Extract the (X, Y) coordinate from the center of the cell holding the provided text.  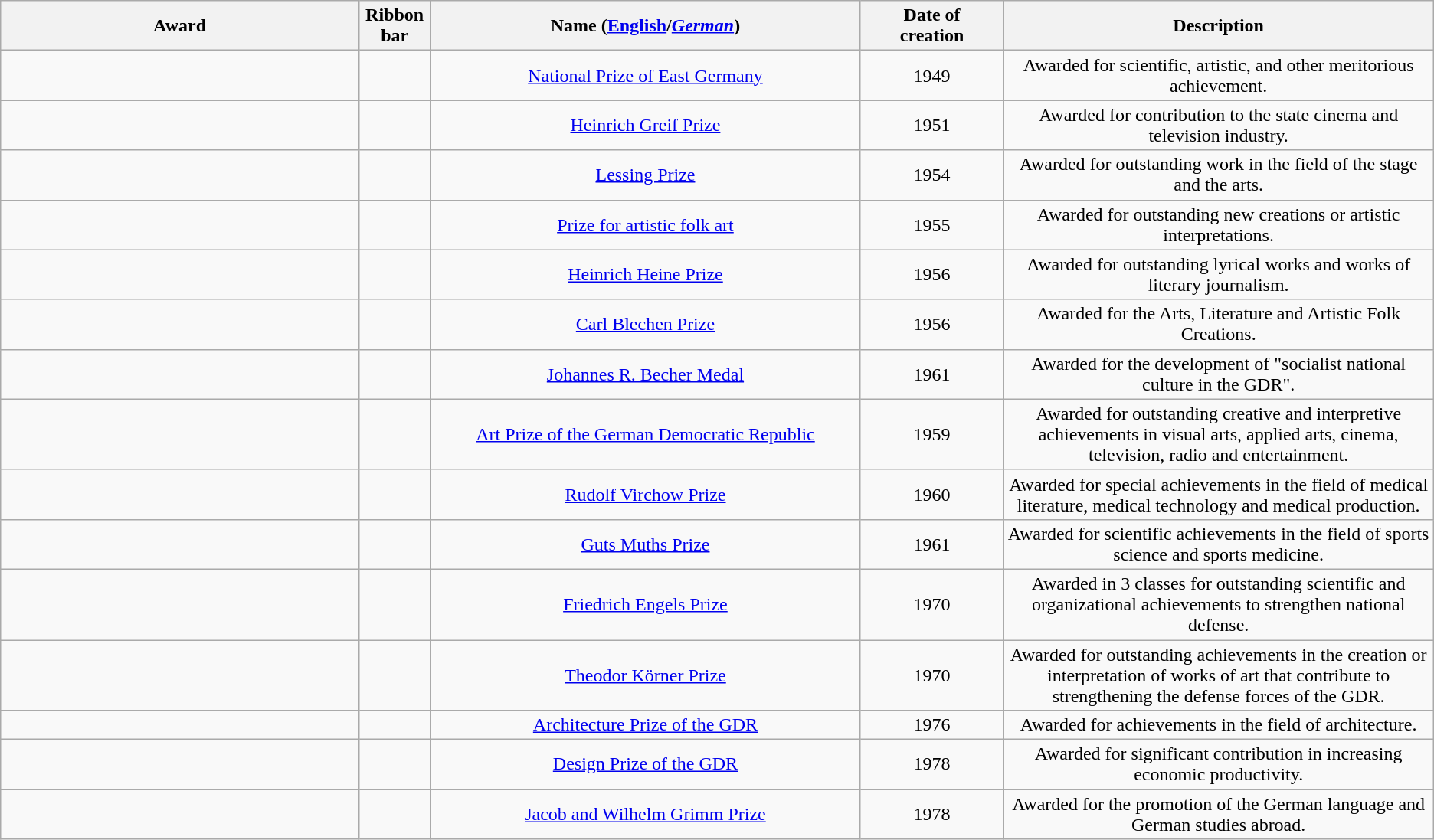
Awarded for the promotion of the German language and German studies abroad. (1218, 815)
Heinrich Heine Prize (645, 274)
Lessing Prize (645, 175)
1959 (931, 434)
Awarded for outstanding creative and interpretive achievements in visual arts, applied arts, cinema, television, radio and entertainment. (1218, 434)
1976 (931, 725)
Awarded for contribution to the state cinema and television industry. (1218, 126)
Prize for artistic folk art (645, 225)
Heinrich Greif Prize (645, 126)
Awarded in 3 classes for outstanding scientific and organizational achievements to strengthen national defense. (1218, 604)
Ribbonbar (395, 26)
1954 (931, 175)
1955 (931, 225)
Date ofcreation (931, 26)
Johannes R. Becher Medal (645, 374)
Awarded for achievements in the field of architecture. (1218, 725)
Awarded for the Arts, Literature and Artistic Folk Creations. (1218, 325)
Awarded for significant contribution in increasing economic productivity. (1218, 764)
Guts Muths Prize (645, 544)
National Prize of East Germany (645, 75)
Jacob and Wilhelm Grimm Prize (645, 815)
Awarded for outstanding work in the field of the stage and the arts. (1218, 175)
Awarded for outstanding lyrical works and works of literary journalism. (1218, 274)
1960 (931, 495)
Awarded for the development of "socialist national culture in the GDR". (1218, 374)
Art Prize of the German Democratic Republic (645, 434)
Award (180, 26)
Theodor Körner Prize (645, 675)
Awarded for scientific, artistic, and other meritorious achievement. (1218, 75)
1949 (931, 75)
Carl Blechen Prize (645, 325)
Architecture Prize of the GDR (645, 725)
1951 (931, 126)
Awarded for special achievements in the field of medical literature, medical technology and medical production. (1218, 495)
Design Prize of the GDR (645, 764)
Friedrich Engels Prize (645, 604)
Name (English/German) (645, 26)
Description (1218, 26)
Awarded for scientific achievements in the field of sports science and sports medicine. (1218, 544)
Rudolf Virchow Prize (645, 495)
Awarded for outstanding new creations or artistic interpretations. (1218, 225)
